Determine the (x, y) coordinate at the center of the cell enclosing the given text.  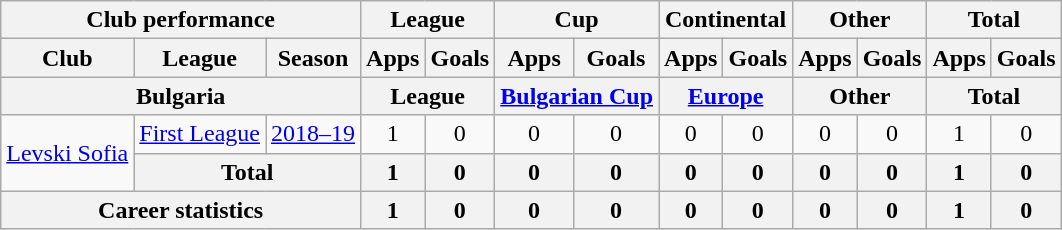
Continental (726, 20)
Club performance (181, 20)
Bulgarian Cup (577, 96)
2018–19 (314, 134)
Europe (726, 96)
Levski Sofia (68, 153)
Career statistics (181, 210)
First League (200, 134)
Club (68, 58)
Season (314, 58)
Bulgaria (181, 96)
Cup (577, 20)
